From the cell containing the given text, extract its center point as (x, y) coordinate. 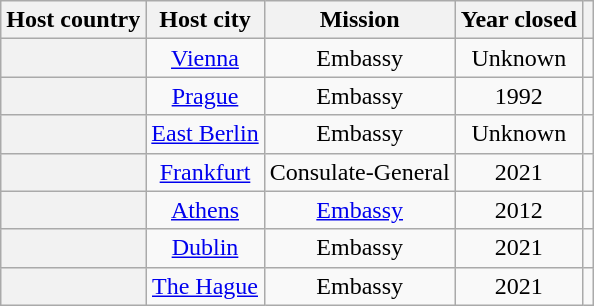
Host country (74, 20)
Mission (360, 20)
Vienna (205, 58)
Prague (205, 96)
Frankfurt (205, 172)
Consulate-General (360, 172)
Year closed (518, 20)
Host city (205, 20)
East Berlin (205, 134)
Dublin (205, 248)
Athens (205, 210)
1992 (518, 96)
2012 (518, 210)
The Hague (205, 286)
